Return the [X, Y] coordinate for the center point of the cell that contains the specified text.  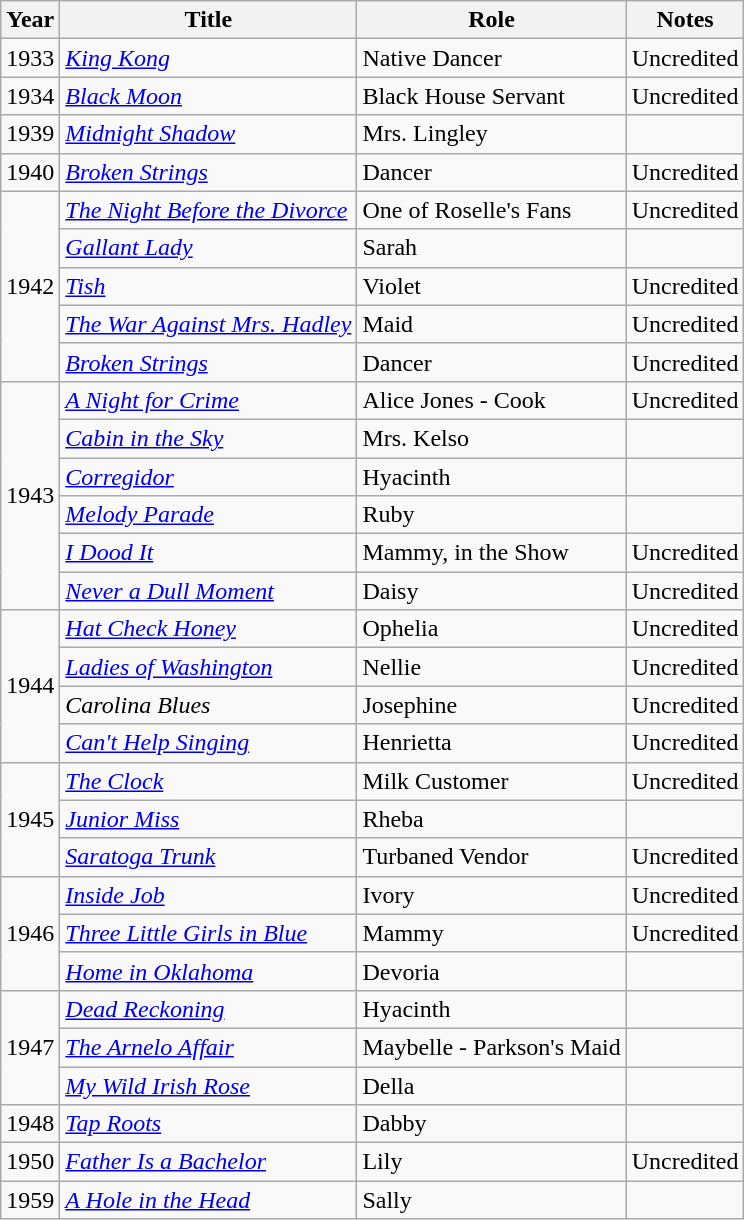
Milk Customer [492, 781]
The War Against Mrs. Hadley [208, 324]
Mammy, in the Show [492, 553]
Mammy [492, 933]
Ophelia [492, 629]
Carolina Blues [208, 705]
Gallant Lady [208, 248]
Melody Parade [208, 515]
Lily [492, 1162]
1934 [30, 96]
Della [492, 1085]
1946 [30, 933]
Mrs. Kelso [492, 438]
Native Dancer [492, 58]
Corregidor [208, 477]
The Arnelo Affair [208, 1047]
Father Is a Bachelor [208, 1162]
Hat Check Honey [208, 629]
Dead Reckoning [208, 1009]
Violet [492, 286]
Tish [208, 286]
I Dood It [208, 553]
1959 [30, 1200]
Ruby [492, 515]
The Night Before the Divorce [208, 210]
Maybelle - Parkson's Maid [492, 1047]
1942 [30, 286]
Never a Dull Moment [208, 591]
Midnight Shadow [208, 134]
Maid [492, 324]
Mrs. Lingley [492, 134]
My Wild Irish Rose [208, 1085]
Junior Miss [208, 819]
Sarah [492, 248]
Ivory [492, 895]
Saratoga Trunk [208, 857]
Black Moon [208, 96]
Black House Servant [492, 96]
1945 [30, 819]
The Clock [208, 781]
Nellie [492, 667]
Home in Oklahoma [208, 971]
1950 [30, 1162]
Rheba [492, 819]
1944 [30, 686]
1943 [30, 495]
Ladies of Washington [208, 667]
Henrietta [492, 743]
Role [492, 20]
Turbaned Vendor [492, 857]
1947 [30, 1047]
Title [208, 20]
Cabin in the Sky [208, 438]
1939 [30, 134]
Three Little Girls in Blue [208, 933]
Daisy [492, 591]
One of Roselle's Fans [492, 210]
Dabby [492, 1124]
Year [30, 20]
1948 [30, 1124]
A Hole in the Head [208, 1200]
Can't Help Singing [208, 743]
1940 [30, 172]
1933 [30, 58]
A Night for Crime [208, 400]
Alice Jones - Cook [492, 400]
King Kong [208, 58]
Notes [685, 20]
Sally [492, 1200]
Tap Roots [208, 1124]
Inside Job [208, 895]
Josephine [492, 705]
Devoria [492, 971]
